Return [x, y] of the center of cell containing provided text 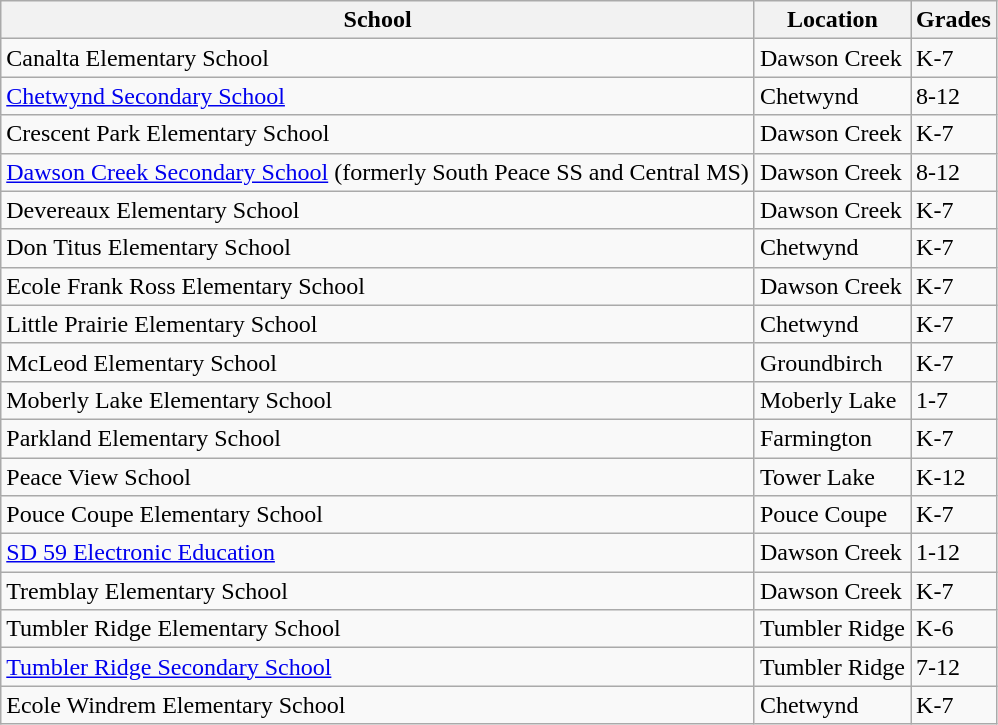
Tower Lake [832, 477]
Chetwynd Secondary School [378, 96]
1-7 [954, 400]
Pouce Coupe Elementary School [378, 515]
K-6 [954, 629]
Peace View School [378, 477]
7-12 [954, 667]
Crescent Park Elementary School [378, 134]
Grades [954, 20]
SD 59 Electronic Education [378, 553]
School [378, 20]
Canalta Elementary School [378, 58]
Moberly Lake [832, 400]
Little Prairie Elementary School [378, 324]
Location [832, 20]
Devereaux Elementary School [378, 210]
Tumbler Ridge Elementary School [378, 629]
Moberly Lake Elementary School [378, 400]
Pouce Coupe [832, 515]
Ecole Frank Ross Elementary School [378, 286]
Tumbler Ridge Secondary School [378, 667]
Ecole Windrem Elementary School [378, 705]
Dawson Creek Secondary School (formerly South Peace SS and Central MS) [378, 172]
Parkland Elementary School [378, 438]
1-12 [954, 553]
K-12 [954, 477]
McLeod Elementary School [378, 362]
Farmington [832, 438]
Groundbirch [832, 362]
Don Titus Elementary School [378, 248]
Tremblay Elementary School [378, 591]
